Provide the (x, y) coordinate of the cell's center where the given text is located.  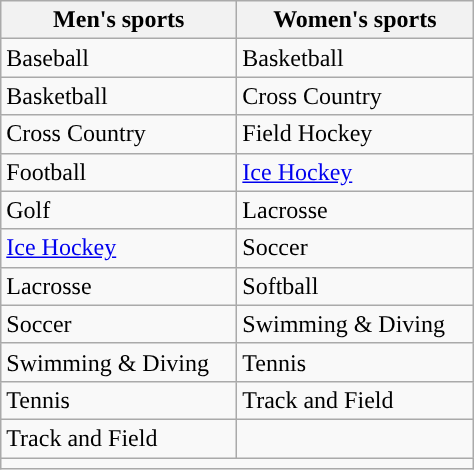
Softball (355, 286)
Women's sports (355, 20)
Football (119, 172)
Baseball (119, 58)
Golf (119, 210)
Men's sports (119, 20)
Field Hockey (355, 134)
